Capture the cell that displays the provided text and extract its (X, Y) central coordinate. 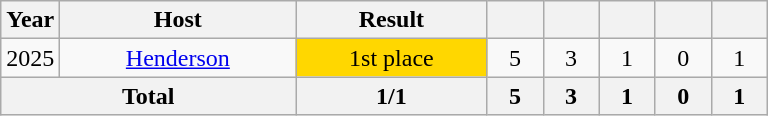
Host (178, 20)
1/1 (392, 96)
Henderson (178, 58)
Result (392, 20)
1st place (392, 58)
Total (148, 96)
Year (30, 20)
2025 (30, 58)
